From the cell containing the given text, extract its center point as (X, Y) coordinate. 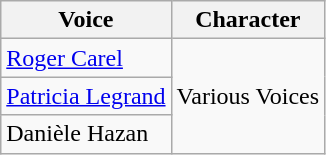
Roger Carel (86, 58)
Voice (86, 20)
Patricia Legrand (86, 96)
Danièle Hazan (86, 134)
Various Voices (248, 96)
Character (248, 20)
